Extract the (X, Y) coordinate from the center of the cell holding the provided text.  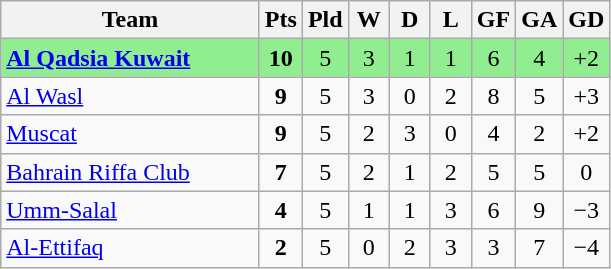
GA (540, 20)
+3 (586, 96)
Al Qadsia Kuwait (130, 58)
8 (493, 96)
Team (130, 20)
Pts (280, 20)
Muscat (130, 134)
L (450, 20)
W (368, 20)
10 (280, 58)
GD (586, 20)
−4 (586, 248)
Al-Ettifaq (130, 248)
Al Wasl (130, 96)
Pld (325, 20)
−3 (586, 210)
Umm-Salal (130, 210)
Bahrain Riffa Club (130, 172)
D (410, 20)
GF (493, 20)
